Provide the (X, Y) coordinate of the cell's center where the given text is located.  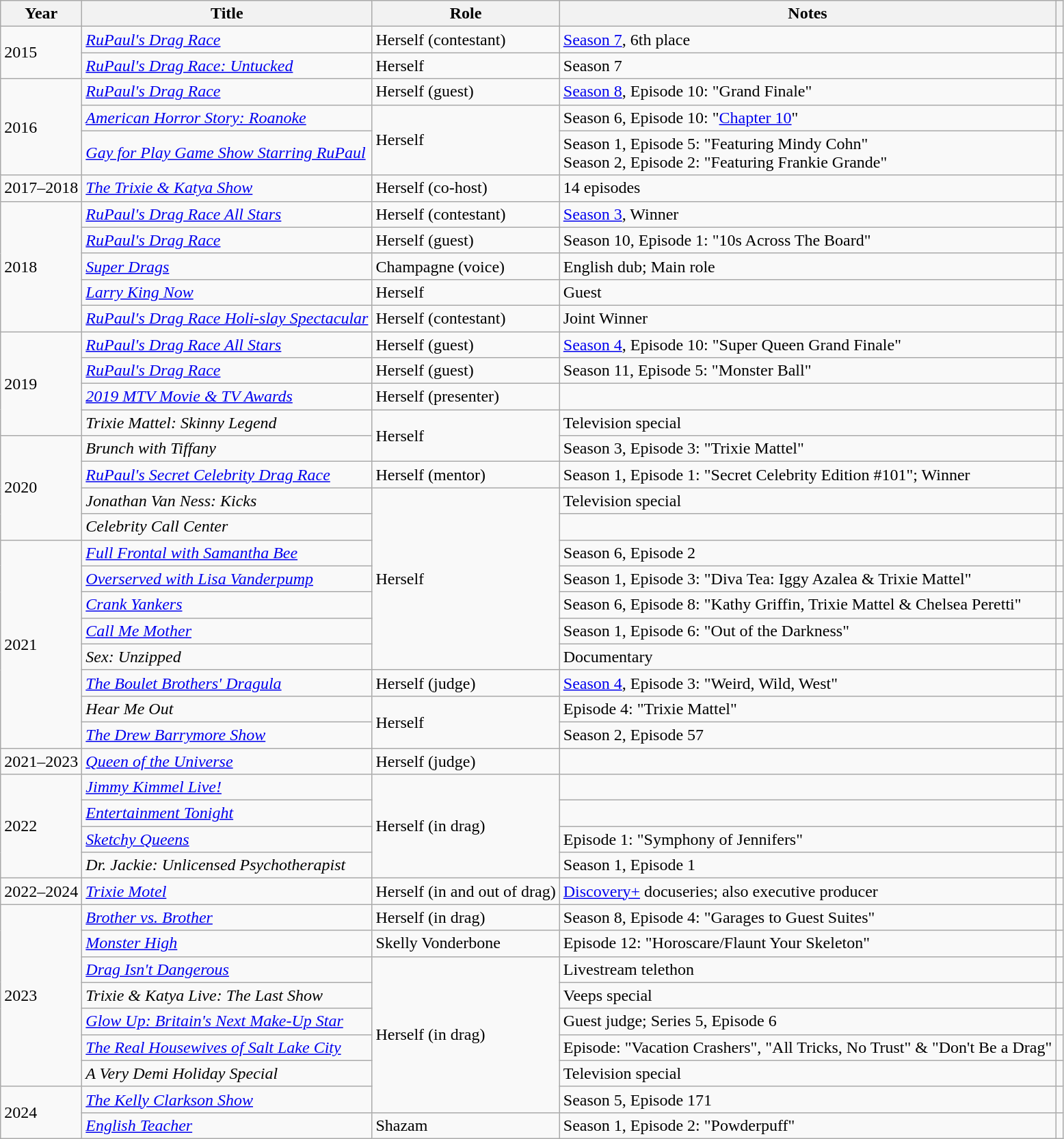
Hear Me Out (227, 709)
Documentary (807, 657)
Skelly Vonderbone (466, 943)
Episode 1: "Symphony of Jennifers" (807, 839)
2015 (41, 53)
Herself (mentor) (466, 475)
Season 1, Episode 2: "Powderpuff" (807, 1125)
Season 2, Episode 57 (807, 735)
Glow Up: Britain's Next Make-Up Star (227, 1021)
2018 (41, 266)
The Trixie & Katya Show (227, 188)
Celebrity Call Center (227, 527)
RuPaul's Secret Celebrity Drag Race (227, 475)
2022 (41, 826)
Jonathan Van Ness: Kicks (227, 501)
Joint Winner (807, 318)
American Horror Story: Roanoke (227, 118)
Larry King Now (227, 292)
Discovery+ docuseries; also executive producer (807, 891)
Season 7, 6th place (807, 40)
Role (466, 14)
Trixie Mattel: Skinny Legend (227, 423)
Season 5, Episode 171 (807, 1099)
Season 1, Episode 1: "Secret Celebrity Edition #101"; Winner (807, 475)
Veeps special (807, 995)
Sex: Unzipped (227, 657)
RuPaul's Drag Race: Untucked (227, 66)
Season 3, Episode 3: "Trixie Mattel" (807, 449)
Episode 4: "Trixie Mattel" (807, 709)
2019 MTV Movie & TV Awards (227, 397)
Season 1, Episode 1 (807, 865)
2021 (41, 644)
Crank Yankers (227, 605)
Season 8, Episode 10: "Grand Finale" (807, 92)
Season 1, Episode 5: "Featuring Mindy Cohn"Season 2, Episode 2: "Featuring Frankie Grande" (807, 153)
Season 8, Episode 4: "Garages to Guest Suites" (807, 917)
Season 4, Episode 10: "Super Queen Grand Finale" (807, 344)
Dr. Jackie: Unlicensed Psychotherapist (227, 865)
Season 1, Episode 6: "Out of the Darkness" (807, 631)
Season 1, Episode 3: "Diva Tea: Iggy Azalea & Trixie Mattel" (807, 579)
Gay for Play Game Show Starring RuPaul (227, 153)
Champagne (voice) (466, 266)
Jimmy Kimmel Live! (227, 787)
Brother vs. Brother (227, 917)
Season 6, Episode 2 (807, 553)
Call Me Mother (227, 631)
Super Drags (227, 266)
English dub; Main role (807, 266)
Herself (in and out of drag) (466, 891)
Sketchy Queens (227, 839)
2017–2018 (41, 188)
2019 (41, 383)
Herself (co-host) (466, 188)
Full Frontal with Samantha Bee (227, 553)
Drag Isn't Dangerous (227, 969)
Notes (807, 14)
2024 (41, 1112)
Episode: "Vacation Crashers", "All Tricks, No Trust" & "Don't Be a Drag" (807, 1047)
Queen of the Universe (227, 761)
2020 (41, 488)
2023 (41, 995)
Monster High (227, 943)
Season 3, Winner (807, 214)
Trixie Motel (227, 891)
Season 6, Episode 8: "Kathy Griffin, Trixie Mattel & Chelsea Peretti" (807, 605)
Entertainment Tonight (227, 813)
The Boulet Brothers' Dragula (227, 683)
The Drew Barrymore Show (227, 735)
Season 7 (807, 66)
English Teacher (227, 1125)
A Very Demi Holiday Special (227, 1073)
2021–2023 (41, 761)
Overserved with Lisa Vanderpump (227, 579)
Shazam (466, 1125)
Season 11, Episode 5: "Monster Ball" (807, 371)
14 episodes (807, 188)
Season 6, Episode 10: "Chapter 10" (807, 118)
Trixie & Katya Live: The Last Show (227, 995)
Season 10, Episode 1: "10s Across The Board" (807, 240)
2022–2024 (41, 891)
Year (41, 14)
2016 (41, 127)
Herself (presenter) (466, 397)
Episode 12: "Horoscare/Flaunt Your Skeleton" (807, 943)
Guest (807, 292)
Guest judge; Series 5, Episode 6 (807, 1021)
Title (227, 14)
Livestream telethon (807, 969)
RuPaul's Drag Race Holi-slay Spectacular (227, 318)
Brunch with Tiffany (227, 449)
Season 4, Episode 3: "Weird, Wild, West" (807, 683)
The Kelly Clarkson Show (227, 1099)
The Real Housewives of Salt Lake City (227, 1047)
